Locate the cell with the specified text and output its (x, y) center coordinate. 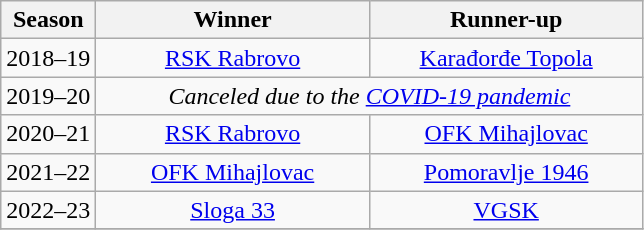
2019–20 (48, 96)
2018–19 (48, 58)
2021–22 (48, 172)
Karađorđe Topola (506, 58)
VGSK (506, 210)
Season (48, 20)
Pomoravlje 1946 (506, 172)
Runner-up (506, 20)
Canceled due to the COVID-19 pandemic (370, 96)
2020–21 (48, 134)
2022–23 (48, 210)
Sloga 33 (233, 210)
Winner (233, 20)
